Capture the cell that displays the provided text and extract its (X, Y) central coordinate. 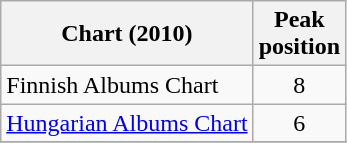
Finnish Albums Chart (127, 85)
Peakposition (299, 34)
8 (299, 85)
Chart (2010) (127, 34)
6 (299, 123)
Hungarian Albums Chart (127, 123)
